Detect which cell encompasses the target text, then output its (X, Y) center coordinate. 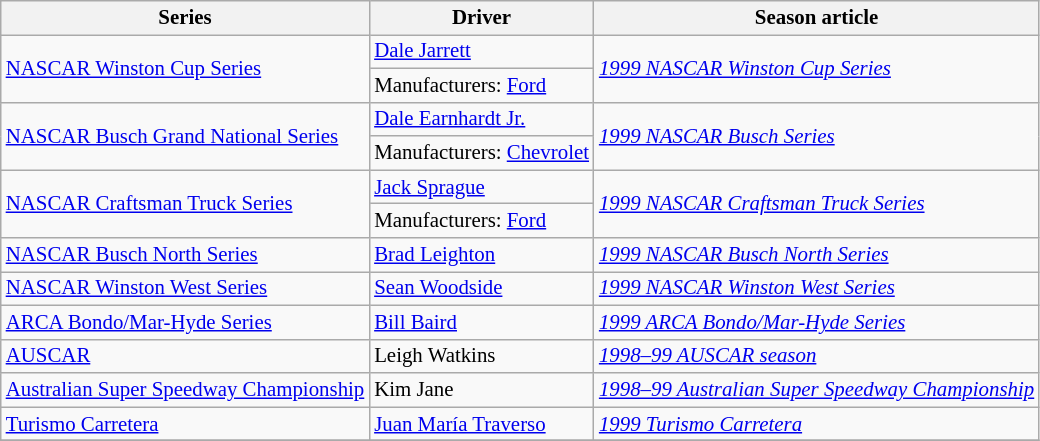
1999 Turismo Carretera (816, 424)
1999 ARCA Bondo/Mar-Hyde Series (816, 322)
Sean Woodside (482, 288)
1999 NASCAR Winston West Series (816, 288)
Leigh Watkins (482, 356)
1999 NASCAR Winston Cup Series (816, 68)
Brad Leighton (482, 255)
1999 NASCAR Busch Series (816, 136)
Kim Jane (482, 390)
ARCA Bondo/Mar-Hyde Series (185, 322)
Series (185, 18)
Bill Baird (482, 322)
Australian Super Speedway Championship (185, 390)
Dale Earnhardt Jr. (482, 119)
Jack Sprague (482, 187)
NASCAR Winston Cup Series (185, 68)
1999 NASCAR Craftsman Truck Series (816, 204)
1998–99 Australian Super Speedway Championship (816, 390)
NASCAR Winston West Series (185, 288)
NASCAR Busch Grand National Series (185, 136)
Manufacturers: Chevrolet (482, 153)
Juan María Traverso (482, 424)
1998–99 AUSCAR season (816, 356)
Season article (816, 18)
Dale Jarrett (482, 51)
AUSCAR (185, 356)
NASCAR Busch North Series (185, 255)
Driver (482, 18)
1999 NASCAR Busch North Series (816, 255)
Turismo Carretera (185, 424)
NASCAR Craftsman Truck Series (185, 204)
